Output the (X, Y) coordinate of the center of the cell containing the given text.  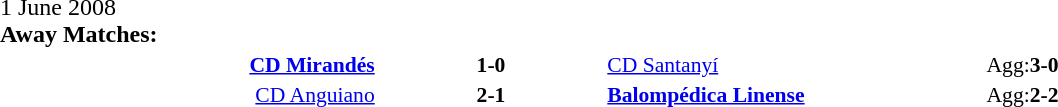
1-0 (492, 64)
CD Santanyí (795, 64)
